Extract the [x, y] coordinate from the center of the cell holding the provided text.  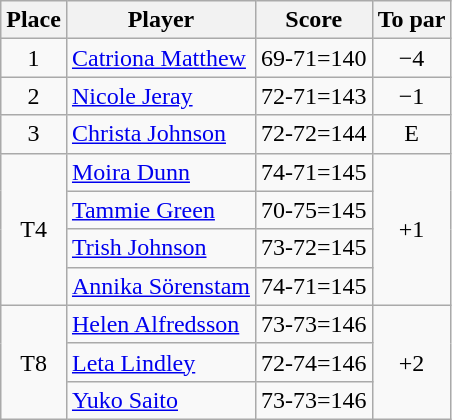
2 [34, 96]
+1 [412, 229]
T8 [34, 362]
Leta Lindley [160, 362]
69-71=140 [314, 58]
T4 [34, 229]
E [412, 134]
+2 [412, 362]
Christa Johnson [160, 134]
Annika Sörenstam [160, 286]
72-72=144 [314, 134]
−4 [412, 58]
73-72=145 [314, 248]
Score [314, 20]
Moira Dunn [160, 172]
Yuko Saito [160, 400]
70-75=145 [314, 210]
Trish Johnson [160, 248]
1 [34, 58]
Nicole Jeray [160, 96]
To par [412, 20]
72-74=146 [314, 362]
Player [160, 20]
Catriona Matthew [160, 58]
3 [34, 134]
Tammie Green [160, 210]
72-71=143 [314, 96]
−1 [412, 96]
Place [34, 20]
Helen Alfredsson [160, 324]
